Return the [x, y] coordinate for the center point of the cell that contains the specified text.  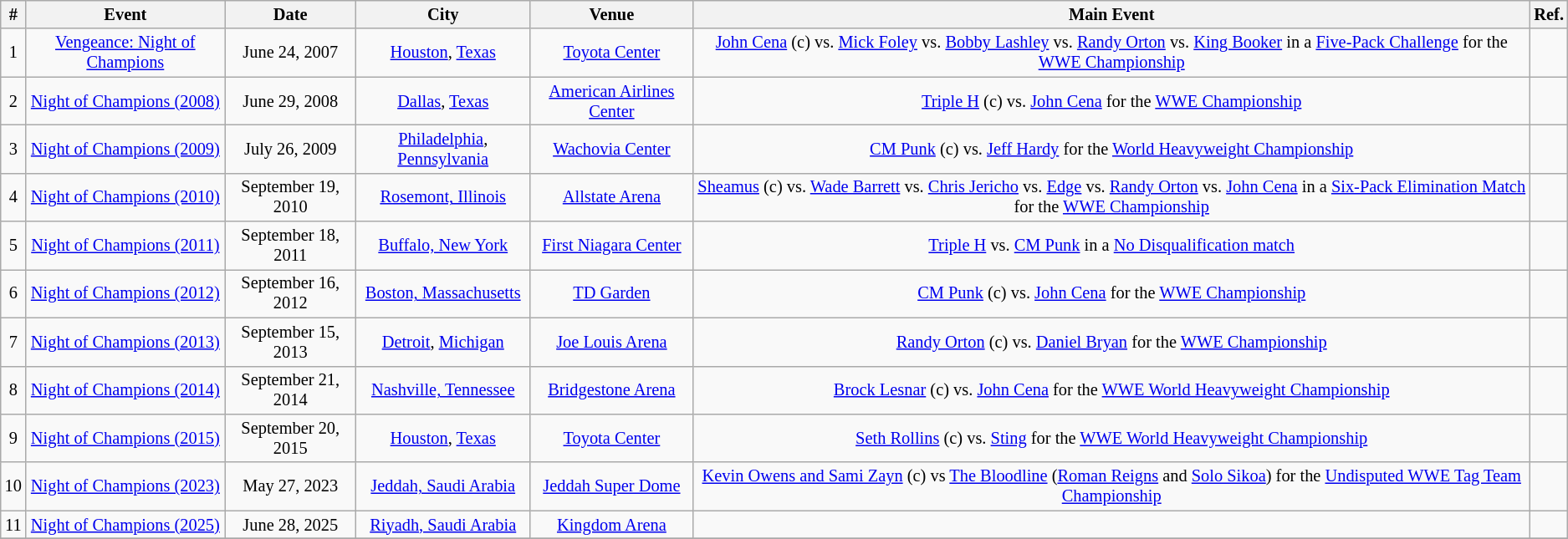
John Cena (c) vs. Mick Foley vs. Bobby Lashley vs. Randy Orton vs. King Booker in a Five-Pack Challenge for the WWE Championship [1111, 53]
September 15, 2013 [291, 342]
Night of Champions (2010) [125, 197]
Philadelphia, Pennsylvania [443, 149]
9 [13, 438]
City [443, 14]
Randy Orton (c) vs. Daniel Bryan for the WWE Championship [1111, 342]
Triple H vs. CM Punk in a No Disqualification match [1111, 246]
Night of Champions (2009) [125, 149]
September 21, 2014 [291, 390]
September 16, 2012 [291, 293]
Date [291, 14]
September 19, 2010 [291, 197]
Venue [612, 14]
TD Garden [612, 293]
Rosemont, Illinois [443, 197]
4 [13, 197]
Night of Champions (2013) [125, 342]
Boston, Massachusetts [443, 293]
July 26, 2009 [291, 149]
5 [13, 246]
Detroit, Michigan [443, 342]
Night of Champions (2025) [125, 525]
7 [13, 342]
11 [13, 525]
Kingdom Arena [612, 525]
CM Punk (c) vs. Jeff Hardy for the World Heavyweight Championship [1111, 149]
Night of Champions (2015) [125, 438]
Night of Champions (2023) [125, 486]
Triple H (c) vs. John Cena for the WWE Championship [1111, 101]
American Airlines Center [612, 101]
Jeddah, Saudi Arabia [443, 486]
Ref. [1549, 14]
September 20, 2015 [291, 438]
Main Event [1111, 14]
Vengeance: Night of Champions [125, 53]
Seth Rollins (c) vs. Sting for the WWE World Heavyweight Championship [1111, 438]
Night of Champions (2012) [125, 293]
Night of Champions (2008) [125, 101]
June 24, 2007 [291, 53]
Nashville, Tennessee [443, 390]
First Niagara Center [612, 246]
Riyadh, Saudi Arabia [443, 525]
Night of Champions (2011) [125, 246]
# [13, 14]
Brock Lesnar (c) vs. John Cena for the WWE World Heavyweight Championship [1111, 390]
Dallas, Texas [443, 101]
2 [13, 101]
Jeddah Super Dome [612, 486]
3 [13, 149]
Event [125, 14]
CM Punk (c) vs. John Cena for the WWE Championship [1111, 293]
Sheamus (c) vs. Wade Barrett vs. Chris Jericho vs. Edge vs. Randy Orton vs. John Cena in a Six-Pack Elimination Match for the WWE Championship [1111, 197]
Buffalo, New York [443, 246]
6 [13, 293]
1 [13, 53]
May 27, 2023 [291, 486]
June 29, 2008 [291, 101]
Joe Louis Arena [612, 342]
Wachovia Center [612, 149]
September 18, 2011 [291, 246]
June 28, 2025 [291, 525]
8 [13, 390]
Bridgestone Arena [612, 390]
Night of Champions (2014) [125, 390]
10 [13, 486]
Kevin Owens and Sami Zayn (c) vs The Bloodline (Roman Reigns and Solo Sikoa) for the Undisputed WWE Tag Team Championship [1111, 486]
Allstate Arena [612, 197]
